Determine the (X, Y) coordinate at the center of the cell enclosing the given text.  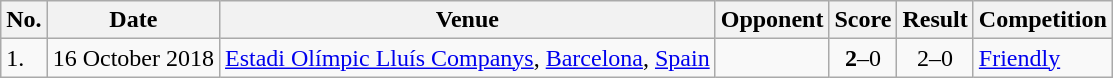
16 October 2018 (133, 58)
Estadi Olímpic Lluís Companys, Barcelona, Spain (468, 58)
Venue (468, 20)
Opponent (772, 20)
Result (935, 20)
Score (863, 20)
Friendly (1042, 58)
Competition (1042, 20)
No. (24, 20)
1. (24, 58)
Date (133, 20)
